Provide the [X, Y] coordinate of the cell's center where the given text is located.  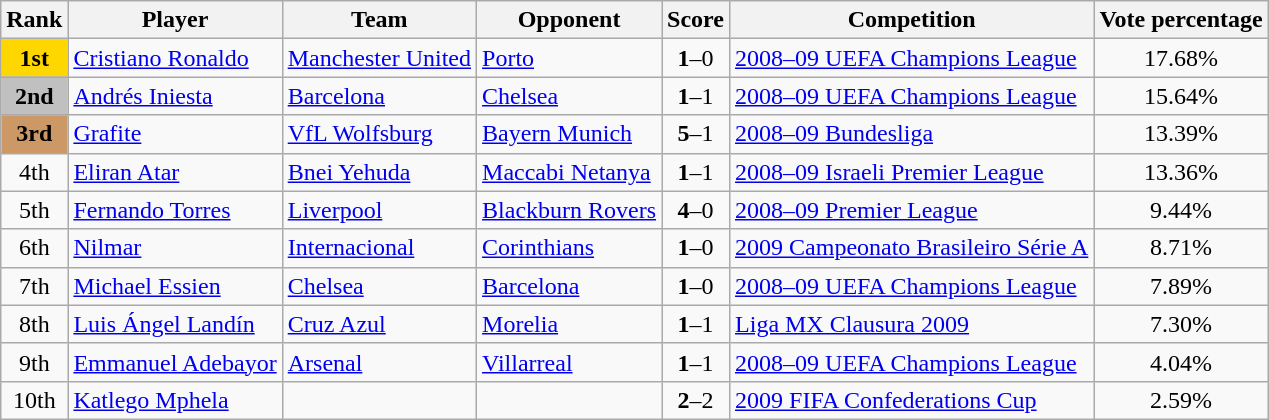
2nd [34, 96]
Katlego Mphela [175, 400]
Rank [34, 20]
Competition [912, 20]
2009 Campeonato Brasileiro Série A [912, 248]
Liverpool [379, 210]
5–1 [696, 134]
Cristiano Ronaldo [175, 58]
7th [34, 286]
Andrés Iniesta [175, 96]
6th [34, 248]
4th [34, 172]
Maccabi Netanya [570, 172]
Nilmar [175, 248]
Vote percentage [1181, 20]
Bnei Yehuda [379, 172]
2–2 [696, 400]
Score [696, 20]
8th [34, 324]
2008–09 Bundesliga [912, 134]
Villarreal [570, 362]
Eliran Atar [175, 172]
Corinthians [570, 248]
7.89% [1181, 286]
13.36% [1181, 172]
Player [175, 20]
Opponent [570, 20]
7.30% [1181, 324]
2008–09 Israeli Premier League [912, 172]
Team [379, 20]
Morelia [570, 324]
Luis Ángel Landín [175, 324]
10th [34, 400]
17.68% [1181, 58]
Internacional [379, 248]
Porto [570, 58]
VfL Wolfsburg [379, 134]
15.64% [1181, 96]
Manchester United [379, 58]
1st [34, 58]
Arsenal [379, 362]
Bayern Munich [570, 134]
2.59% [1181, 400]
Blackburn Rovers [570, 210]
4.04% [1181, 362]
Emmanuel Adebayor [175, 362]
Fernando Torres [175, 210]
9.44% [1181, 210]
2008–09 Premier League [912, 210]
Liga MX Clausura 2009 [912, 324]
Cruz Azul [379, 324]
Michael Essien [175, 286]
Grafite [175, 134]
8.71% [1181, 248]
13.39% [1181, 134]
2009 FIFA Confederations Cup [912, 400]
3rd [34, 134]
9th [34, 362]
4–0 [696, 210]
5th [34, 210]
